Capture the cell that displays the provided text and extract its [X, Y] central coordinate. 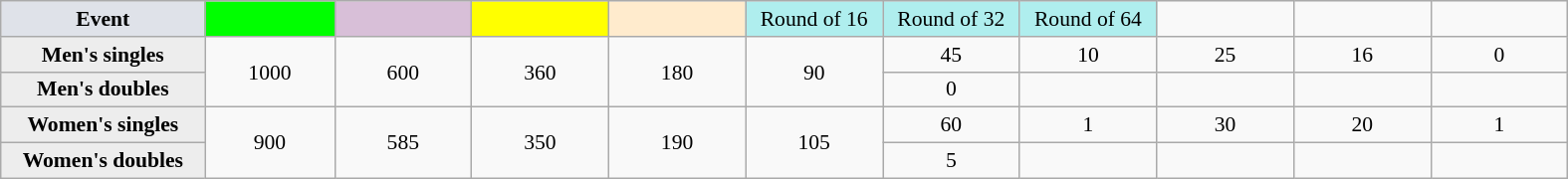
360 [541, 72]
Men's singles [104, 55]
Men's doubles [104, 89]
Event [104, 19]
1000 [270, 72]
190 [677, 143]
25 [1226, 55]
30 [1226, 125]
585 [403, 143]
Round of 16 [814, 19]
Women's singles [104, 125]
10 [1088, 55]
Round of 32 [951, 19]
350 [541, 143]
20 [1362, 125]
16 [1362, 55]
45 [951, 55]
Round of 64 [1088, 19]
Women's doubles [104, 161]
900 [270, 143]
105 [814, 143]
60 [951, 125]
180 [677, 72]
600 [403, 72]
5 [951, 161]
90 [814, 72]
